For the text-containing cell, return its midpoint in (X, Y) coordinate format. 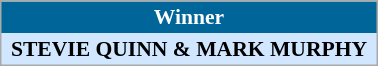
STEVIE QUINN & MARK MURPHY (189, 49)
Winner (189, 17)
